Output the [X, Y] coordinate of the center of the cell containing the given text.  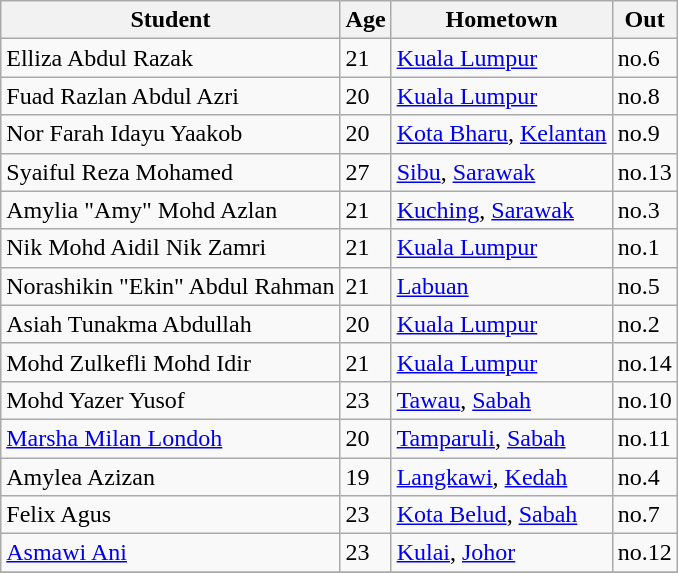
Student [170, 20]
Kuching, Sarawak [502, 210]
Asiah Tunakma Abdullah [170, 324]
no.4 [644, 477]
no.8 [644, 96]
no.10 [644, 400]
Hometown [502, 20]
Norashikin "Ekin" Abdul Rahman [170, 286]
no.9 [644, 134]
no.6 [644, 58]
no.14 [644, 362]
Kota Belud, Sabah [502, 515]
no.5 [644, 286]
Mohd Zulkefli Mohd Idir [170, 362]
Nik Mohd Aidil Nik Zamri [170, 248]
Mohd Yazer Yusof [170, 400]
Nor Farah Idayu Yaakob [170, 134]
no.1 [644, 248]
Out [644, 20]
no.12 [644, 553]
Felix Agus [170, 515]
19 [366, 477]
27 [366, 172]
no.3 [644, 210]
Marsha Milan Londoh [170, 438]
Kota Bharu, Kelantan [502, 134]
no.7 [644, 515]
Sibu, Sarawak [502, 172]
Tamparuli, Sabah [502, 438]
no.13 [644, 172]
Langkawi, Kedah [502, 477]
Elliza Abdul Razak [170, 58]
Amylia "Amy" Mohd Azlan [170, 210]
Labuan [502, 286]
no.11 [644, 438]
Fuad Razlan Abdul Azri [170, 96]
Kulai, Johor [502, 553]
Tawau, Sabah [502, 400]
Amylea Azizan [170, 477]
no.2 [644, 324]
Syaiful Reza Mohamed [170, 172]
Age [366, 20]
Asmawi Ani [170, 553]
